Provide the (X, Y) coordinate of the cell's center where the given text is located.  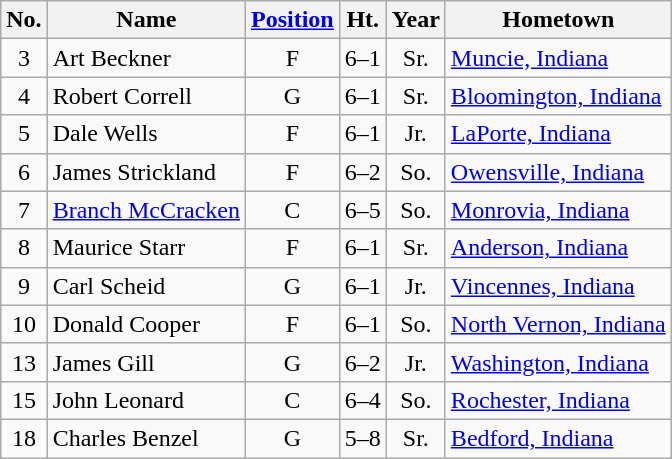
Rochester, Indiana (558, 400)
Position (292, 20)
13 (24, 362)
Name (146, 20)
Bedford, Indiana (558, 438)
Year (416, 20)
Anderson, Indiana (558, 248)
John Leonard (146, 400)
8 (24, 248)
6–4 (362, 400)
Washington, Indiana (558, 362)
Branch McCracken (146, 210)
Dale Wells (146, 134)
Owensville, Indiana (558, 172)
9 (24, 286)
15 (24, 400)
Charles Benzel (146, 438)
LaPorte, Indiana (558, 134)
7 (24, 210)
Bloomington, Indiana (558, 96)
No. (24, 20)
James Gill (146, 362)
Vincennes, Indiana (558, 286)
North Vernon, Indiana (558, 324)
4 (24, 96)
Monrovia, Indiana (558, 210)
10 (24, 324)
3 (24, 58)
6–5 (362, 210)
6 (24, 172)
Art Beckner (146, 58)
Robert Correll (146, 96)
Muncie, Indiana (558, 58)
Carl Scheid (146, 286)
Ht. (362, 20)
Maurice Starr (146, 248)
Hometown (558, 20)
James Strickland (146, 172)
5 (24, 134)
Donald Cooper (146, 324)
5–8 (362, 438)
18 (24, 438)
